Pinpoint the cell where the given text exists, returning its [x, y] midpoint coordinate. 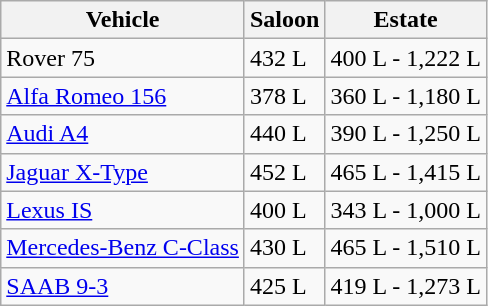
Alfa Romeo 156 [123, 96]
400 L [284, 210]
465 L - 1,510 L [406, 248]
440 L [284, 134]
425 L [284, 286]
Vehicle [123, 20]
400 L - 1,222 L [406, 58]
465 L - 1,415 L [406, 172]
Lexus IS [123, 210]
SAAB 9-3 [123, 286]
378 L [284, 96]
Audi A4 [123, 134]
452 L [284, 172]
432 L [284, 58]
343 L - 1,000 L [406, 210]
430 L [284, 248]
Saloon [284, 20]
Estate [406, 20]
Jaguar X-Type [123, 172]
Mercedes-Benz C-Class [123, 248]
390 L - 1,250 L [406, 134]
419 L - 1,273 L [406, 286]
Rover 75 [123, 58]
360 L - 1,180 L [406, 96]
